Locate the cell with the specified text and output its (x, y) center coordinate. 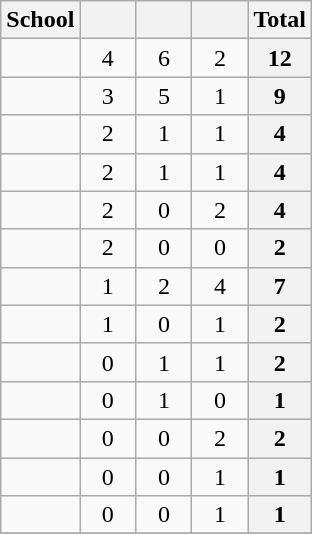
6 (164, 58)
3 (108, 96)
Total (280, 20)
12 (280, 58)
School (40, 20)
7 (280, 286)
5 (164, 96)
9 (280, 96)
